Pinpoint the cell where the given text exists, returning its [x, y] midpoint coordinate. 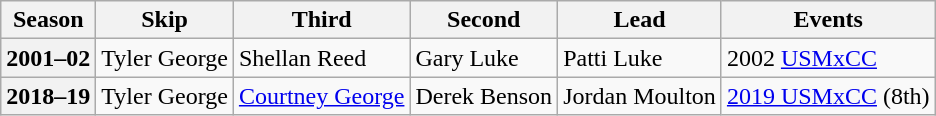
Courtney George [322, 96]
Skip [165, 20]
Second [484, 20]
Patti Luke [640, 58]
Season [48, 20]
2018–19 [48, 96]
Lead [640, 20]
Derek Benson [484, 96]
Events [828, 20]
Gary Luke [484, 58]
Third [322, 20]
Jordan Moulton [640, 96]
2001–02 [48, 58]
2019 USMxCC (8th) [828, 96]
2002 USMxCC [828, 58]
Shellan Reed [322, 58]
